Return (x, y) of the center of cell containing provided text 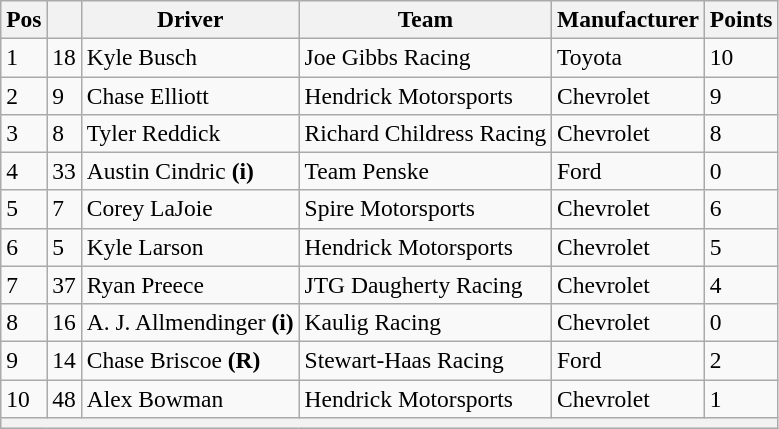
Spire Motorsports (425, 209)
Chase Briscoe (R) (190, 360)
14 (64, 360)
Team Penske (425, 171)
Points (741, 19)
Kyle Busch (190, 57)
A. J. Allmendinger (i) (190, 322)
Alex Bowman (190, 398)
3 (24, 133)
33 (64, 171)
Pos (24, 19)
Kyle Larson (190, 247)
37 (64, 285)
Team (425, 19)
Toyota (628, 57)
Ryan Preece (190, 285)
18 (64, 57)
48 (64, 398)
Stewart-Haas Racing (425, 360)
16 (64, 322)
Manufacturer (628, 19)
Corey LaJoie (190, 209)
JTG Daugherty Racing (425, 285)
Driver (190, 19)
Kaulig Racing (425, 322)
Tyler Reddick (190, 133)
Richard Childress Racing (425, 133)
Joe Gibbs Racing (425, 57)
Austin Cindric (i) (190, 171)
Chase Elliott (190, 95)
